Find where the given text appears and provide that cell's center as (x, y) coordinate. 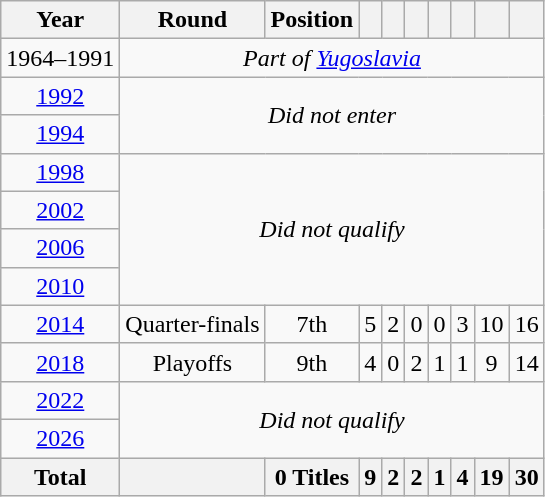
2018 (60, 362)
Did not enter (332, 115)
3 (462, 324)
16 (526, 324)
10 (492, 324)
Year (60, 20)
1964–1991 (60, 58)
1994 (60, 134)
Total (60, 477)
1992 (60, 96)
14 (526, 362)
Quarter-finals (192, 324)
0 Titles (312, 477)
Position (312, 20)
2006 (60, 248)
2022 (60, 400)
Round (192, 20)
2002 (60, 210)
1998 (60, 172)
2014 (60, 324)
5 (370, 324)
2010 (60, 286)
9th (312, 362)
30 (526, 477)
Playoffs (192, 362)
Part of Yugoslavia (332, 58)
2026 (60, 438)
19 (492, 477)
7th (312, 324)
